Determine the (X, Y) coordinate at the center of the cell enclosing the given text.  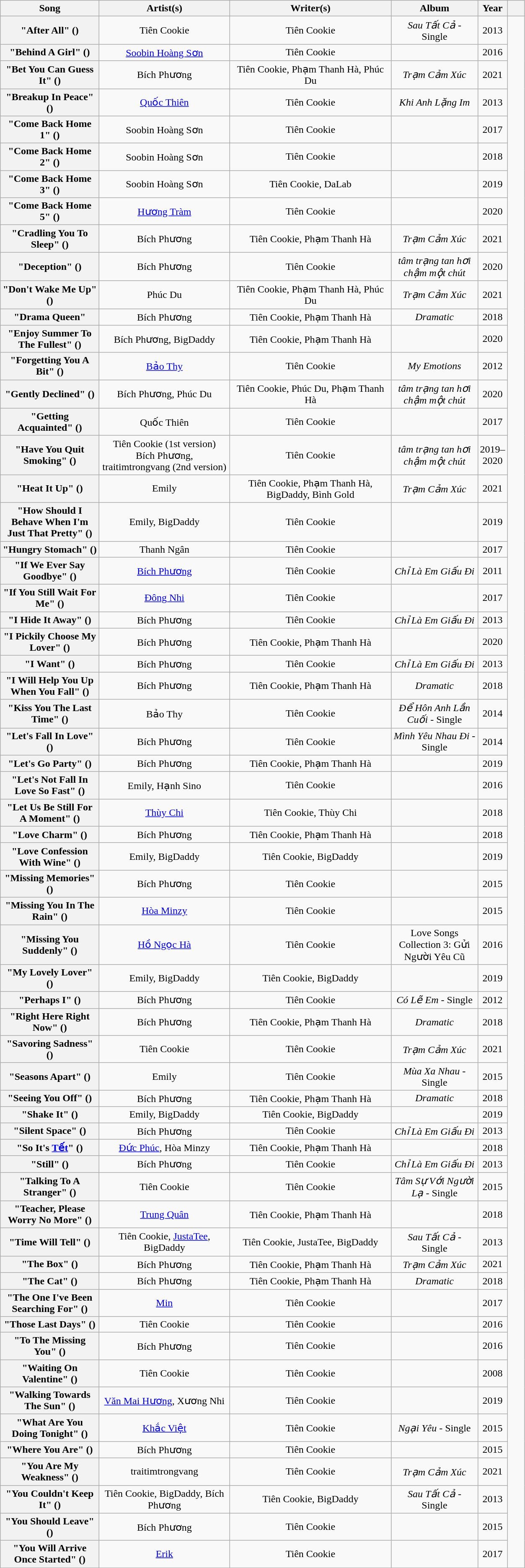
"Missing You Suddenly" () (50, 944)
"Gently Declined" () (50, 394)
"After All" () (50, 30)
Year (493, 8)
"You Are My Weakness" () (50, 1472)
Tiên Cookie, Thùy Chi (310, 813)
"Have You Quit Smoking" () (50, 455)
"Love Charm" () (50, 835)
My Emotions (434, 366)
"Love Confession With Wine" () (50, 856)
"The One I've Been Searching For" () (50, 1302)
Min (164, 1302)
"Those Last Days" () (50, 1325)
"You Will Arrive Once Started" () (50, 1554)
"So It's Tết" () (50, 1148)
Tiên Cookie, DaLab (310, 184)
"Teacher, Please Worry No More" () (50, 1214)
Tiên Cookie, Phúc Du, Phạm Thanh Hà (310, 394)
"I Want" () (50, 664)
2008 (493, 1374)
"Let's Fall In Love" () (50, 742)
"The Box" () (50, 1264)
"If We Ever Say Goodbye" () (50, 571)
"Missing You In The Rain" () (50, 911)
Erik (164, 1554)
"Hungry Stomach" () (50, 549)
"Talking To A Stranger" () (50, 1187)
"How Should I Behave When I'm Just That Pretty" () (50, 522)
traitimtrongvang (164, 1472)
"Come Back Home 5" () (50, 211)
"You Should Leave" () (50, 1527)
"Heat It Up" () (50, 489)
Bích Phương, Phúc Du (164, 394)
"Let Us Be Still For A Moment" () (50, 813)
Trung Quân (164, 1214)
"Drama Queen" (50, 317)
"Enjoy Summer To The Fullest" () (50, 339)
"Behind A Girl" () (50, 52)
"The Cat" () (50, 1281)
Mùa Xa Nhau - Single (434, 1076)
2011 (493, 571)
"Bet You Can Guess It" () (50, 75)
"Getting Acquainted" () (50, 422)
Mình Yêu Nhau Đi - Single (434, 742)
Đông Nhi (164, 598)
2019–2020 (493, 455)
Bích Phương, BigDaddy (164, 339)
"Don't Wake Me Up" () (50, 295)
"I Pickily Choose My Lover" () (50, 642)
"Silent Space" () (50, 1131)
Để Hôn Anh Lần Cuối - Single (434, 714)
"Breakup In Peace" () (50, 102)
"Cradling You To Sleep" () (50, 239)
Tâm Sự Với Người Lạ - Single (434, 1187)
"Walking Towards The Sun" () (50, 1400)
"Come Back Home 2" () (50, 157)
Writer(s) (310, 8)
"Forgetting You A Bit" () (50, 366)
"Deception" () (50, 267)
"I Will Help You Up When You Fall" () (50, 686)
"If You Still Wait For Me" () (50, 598)
Hòa Minzy (164, 911)
"Savoring Sadness" () (50, 1049)
Tiên Cookie, Phạm Thanh Hà, BigDaddy, Bình Gold (310, 489)
Thùy Chi (164, 813)
Có Lẽ Em - Single (434, 1000)
"Perhaps I" () (50, 1000)
Tiên Cookie (1st version)Bích Phương, traitimtrongvang (2nd version) (164, 455)
"Come Back Home 1" () (50, 130)
Phúc Du (164, 295)
"Time Will Tell" () (50, 1242)
Ngại Yêu - Single (434, 1428)
Khi Anh Lặng Im (434, 102)
Artist(s) (164, 8)
"I Hide It Away" () (50, 620)
"To The Missing You" () (50, 1346)
"Still" () (50, 1164)
"What Are You Doing Tonight" () (50, 1428)
"Seasons Apart" () (50, 1076)
"Missing Memories" () (50, 883)
Thanh Ngân (164, 549)
"Shake It" () (50, 1115)
"Right Here Right Now" () (50, 1022)
Album (434, 8)
"Waiting On Valentine" () (50, 1374)
"My Lovely Lover" () (50, 978)
Love Songs Collection 3: Gửi Người Yêu Cũ (434, 944)
"Seeing You Off" () (50, 1098)
"Kiss You The Last Time" () (50, 714)
Emily, Hạnh Sino (164, 785)
Song (50, 8)
"Come Back Home 3" () (50, 184)
"Where You Are" () (50, 1450)
"Let's Not Fall In Love So Fast" () (50, 785)
Văn Mai Hương, Xương Nhi (164, 1400)
Hương Tràm (164, 211)
"Let's Go Party" () (50, 763)
Hồ Ngọc Hà (164, 944)
Tiên Cookie, BigDaddy, Bích Phương (164, 1499)
"You Couldn't Keep It" () (50, 1499)
Khắc Việt (164, 1428)
Đức Phúc, Hòa Minzy (164, 1148)
